Detect which cell encompasses the target text, then output its [X, Y] center coordinate. 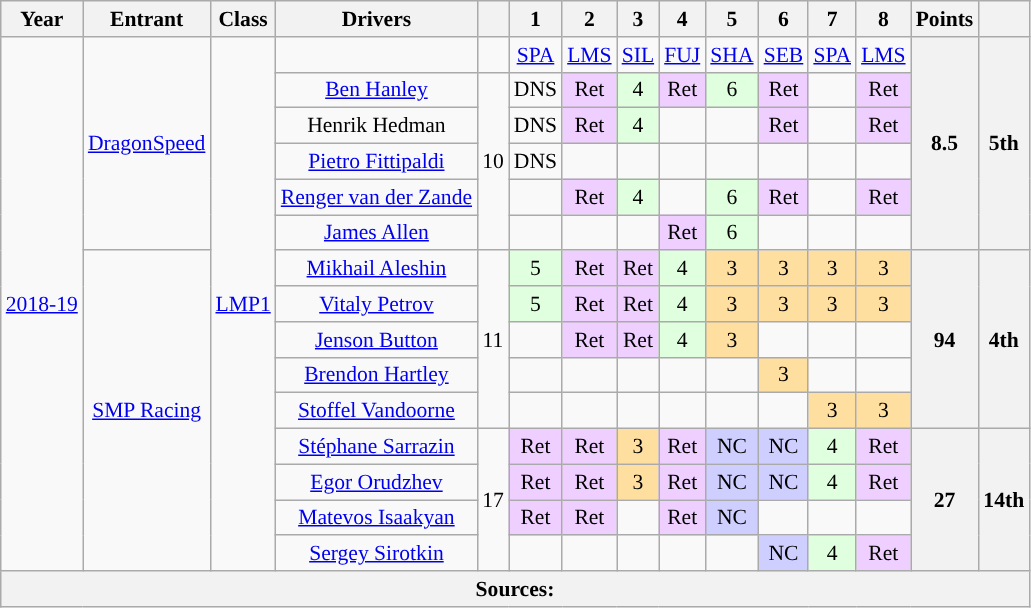
Brendon Hartley [376, 375]
4th [1004, 340]
SEB [784, 55]
10 [493, 161]
Mikhail Aleshin [376, 269]
LMP1 [242, 304]
2018-19 [42, 304]
14th [1004, 500]
Renger van der Zande [376, 197]
8.5 [945, 144]
8 [884, 19]
7 [832, 19]
Pietro Fittipaldi [376, 162]
Sergey Sirotkin [376, 554]
Points [945, 19]
Henrik Hedman [376, 126]
5th [1004, 144]
Stoffel Vandoorne [376, 411]
SIL [638, 55]
Stéphane Sarrazin [376, 447]
Jenson Button [376, 340]
Ben Hanley [376, 90]
SMP Racing [147, 412]
Vitaly Petrov [376, 304]
1 [536, 19]
27 [945, 500]
11 [493, 340]
17 [493, 500]
Class [242, 19]
94 [945, 340]
Entrant [147, 19]
Year [42, 19]
SHA [732, 55]
FUJ [682, 55]
Drivers [376, 19]
Egor Orudzhev [376, 482]
James Allen [376, 233]
Sources: [515, 589]
DragonSpeed [147, 144]
2 [590, 19]
Matevos Isaakyan [376, 518]
